Output the [x, y] coordinate of the center of the cell containing the given text.  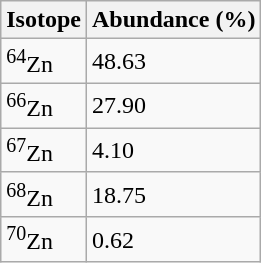
70Zn [44, 240]
66Zn [44, 106]
64Zn [44, 62]
4.10 [173, 150]
Isotope [44, 20]
68Zn [44, 194]
18.75 [173, 194]
67Zn [44, 150]
48.63 [173, 62]
0.62 [173, 240]
27.90 [173, 106]
Abundance (%) [173, 20]
